Extract the (X, Y) coordinate from the center of the cell holding the provided text.  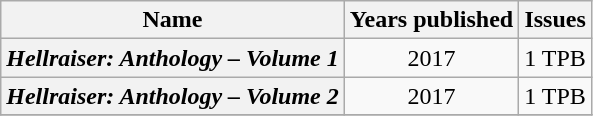
Hellraiser: Anthology – Volume 1 (173, 58)
Issues (556, 20)
Years published (431, 20)
Name (173, 20)
Hellraiser: Anthology – Volume 2 (173, 96)
